Provide the (X, Y) coordinate of the cell's center where the given text is located.  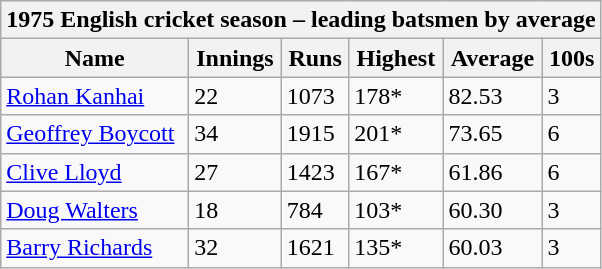
201* (396, 134)
167* (396, 172)
73.65 (492, 134)
100s (572, 58)
Clive Lloyd (95, 172)
178* (396, 96)
784 (315, 210)
82.53 (492, 96)
Runs (315, 58)
Barry Richards (95, 248)
Doug Walters (95, 210)
Rohan Kanhai (95, 96)
1621 (315, 248)
18 (236, 210)
27 (236, 172)
1423 (315, 172)
32 (236, 248)
135* (396, 248)
34 (236, 134)
Average (492, 58)
1915 (315, 134)
Innings (236, 58)
Name (95, 58)
60.03 (492, 248)
103* (396, 210)
1975 English cricket season – leading batsmen by average (301, 20)
60.30 (492, 210)
Highest (396, 58)
1073 (315, 96)
61.86 (492, 172)
Geoffrey Boycott (95, 134)
22 (236, 96)
